Pinpoint the cell where the given text exists, returning its (X, Y) midpoint coordinate. 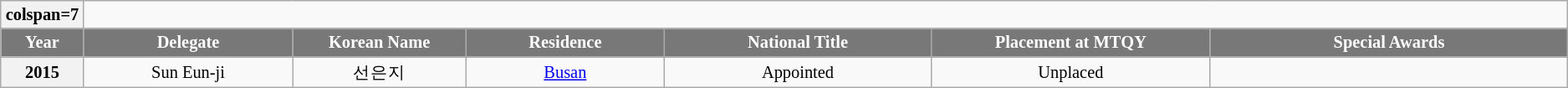
Appointed (798, 72)
National Title (798, 43)
Korean Name (380, 43)
Year (42, 43)
Busan (565, 72)
선은지 (380, 72)
Special Awards (1389, 43)
Delegate (188, 43)
2015 (42, 72)
Unplaced (1070, 72)
Sun Eun-ji (188, 72)
Placement at MTQY (1070, 43)
Residence (565, 43)
colspan=7 (42, 14)
